Extract the (x, y) coordinate from the center of the cell holding the provided text.  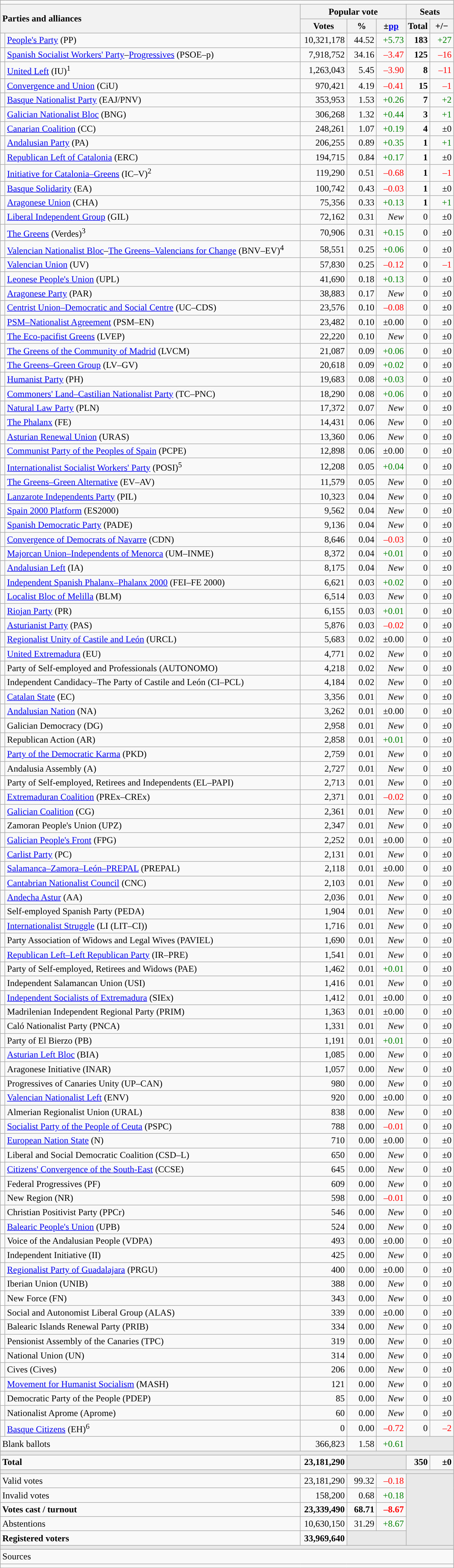
8,646 (324, 539)
Nationalist Aprome (Aprome) (153, 1413)
Lanzarote Independents Party (PIL) (153, 496)
2,858 (324, 740)
Balearic People's Union (UPB) (153, 1227)
3,356 (324, 697)
Independent Candidacy–The Party of Castile and León (CI–PCL) (153, 682)
75,356 (324, 203)
+0.19 (391, 129)
1.53 (362, 100)
+0.03 (391, 379)
–0.68 (391, 173)
Andalusia Assembly (A) (153, 769)
20,618 (324, 365)
0.68 (362, 1495)
+0.26 (391, 100)
Regionalist Party of Guadalajara (PRGU) (153, 1270)
194,715 (324, 157)
Galician Nationalist Bloc (BNG) (153, 114)
–8.67 (391, 1509)
3 (418, 114)
The Phalanx (FE) (153, 422)
2,252 (324, 840)
0.18 (362, 279)
% (362, 26)
388 (324, 1284)
Aragonese Party (PAR) (153, 293)
Extremaduran Coalition (PREx–CREx) (153, 797)
339 (324, 1313)
343 (324, 1298)
0.84 (362, 157)
1,412 (324, 998)
Republican Action (AR) (153, 740)
Republican Left of Catalonia (ERC) (153, 157)
+8.67 (391, 1524)
1.32 (362, 114)
6,621 (324, 582)
European Nation State (N) (153, 1141)
Andalusian Party (PA) (153, 143)
Pensionist Assembly of the Canaries (TPC) (153, 1341)
Republican Left–Left Republican Party (IR–PRE) (153, 954)
1,191 (324, 1041)
+0.18 (391, 1495)
524 (324, 1227)
5,876 (324, 625)
58,551 (324, 249)
Movement for Humanist Socialism (MASH) (153, 1384)
Commoners' Land–Castilian Nationalist Party (TC–PNC) (153, 394)
Spanish Democratic Party (PADE) (153, 525)
Socialist Party of the People of Ceuta (PSPC) (153, 1126)
Independent Spanish Phalanx–Phalanx 2000 (FEI–FE 2000) (153, 582)
+2 (442, 100)
21,087 (324, 351)
10,630,150 (324, 1524)
Basque Solidarity (EA) (153, 188)
598 (324, 1198)
645 (324, 1169)
Humanist Party (PH) (153, 379)
0.17 (362, 293)
The Greens (Verdes)3 (153, 232)
–11 (442, 70)
Votes (324, 26)
Madrilenian Independent Regional Party (PRIM) (153, 1012)
Spanish Socialist Workers' Party–Progressives (PSOE–p) (153, 55)
17,372 (324, 408)
±pp (391, 26)
Canarian Coalition (CC) (153, 129)
4 (418, 129)
Party of the Democratic Karma (PKD) (153, 754)
10,323 (324, 496)
44.52 (362, 40)
425 (324, 1255)
Aragonese Initiative (INAR) (153, 1069)
Initiative for Catalonia–Greens (IC–V)2 (153, 173)
Independent Socialists of Extremadura (SIEx) (153, 998)
Regionalist Unity of Castile and León (URCL) (153, 640)
15 (418, 86)
Salamanca–Zamora–León–PREPAL (PREPAL) (153, 869)
0.07 (362, 408)
2,361 (324, 811)
23,482 (324, 322)
Communist Party of the Peoples of Spain (PCPE) (153, 451)
Party of Self-employed, Retirees and Independents (EL–PAPI) (153, 783)
1,690 (324, 940)
38,883 (324, 293)
Centrist Union–Democratic and Social Centre (UC–CDS) (153, 308)
Progressives of Canaries Unity (UP–CAN) (153, 1083)
People's Party (PP) (153, 40)
68.71 (362, 1509)
Carlist Party (PC) (153, 854)
7 (418, 100)
+0.17 (391, 157)
Asturianist Party (PAS) (153, 625)
4.19 (362, 86)
22,220 (324, 336)
1,331 (324, 1026)
+0.35 (391, 143)
6,514 (324, 597)
12,898 (324, 451)
206,255 (324, 143)
Invalid votes (150, 1495)
Blank ballots (150, 1444)
838 (324, 1112)
5.45 (362, 70)
1,716 (324, 926)
Zamoran People's Union (UPZ) (153, 826)
920 (324, 1098)
99.32 (362, 1481)
New Force (FN) (153, 1298)
183 (418, 40)
18,290 (324, 394)
+0.61 (391, 1444)
Basque Nationalist Party (EAJ/PNV) (153, 100)
248,261 (324, 129)
–16 (442, 55)
PSM–Nationalist Agreement (PSM–EN) (153, 322)
Cives (Cives) (153, 1370)
33,969,640 (324, 1538)
–0.08 (391, 308)
493 (324, 1241)
Party of El Bierzo (PB) (153, 1041)
Internationalist Socialist Workers' Party (POSI)5 (153, 466)
2,131 (324, 854)
Christian Positivist Party (PPCr) (153, 1212)
Aragonese Union (CHA) (153, 203)
Voice of the Andalusian People (VDPA) (153, 1241)
Valid votes (150, 1481)
85 (324, 1398)
70,906 (324, 232)
Internationalist Struggle (LI (LIT–CI)) (153, 926)
2,036 (324, 897)
Convergence and Union (CiU) (153, 86)
United Extremadura (EU) (153, 654)
119,290 (324, 173)
Party Association of Widows and Legal Wives (PAVIEL) (153, 940)
Independent Initiative (II) (153, 1255)
Party of Self-employed, Retirees and Widows (PAE) (153, 969)
New Region (NR) (153, 1198)
Asturian Left Bloc (BIA) (153, 1055)
–0.41 (391, 86)
Social and Autonomist Liberal Group (ALAS) (153, 1313)
The Greens of the Community of Madrid (LVCM) (153, 351)
125 (418, 55)
The Eco-pacifist Greens (LVEP) (153, 336)
Votes cast / turnout (150, 1509)
+5.73 (391, 40)
10,321,178 (324, 40)
23,576 (324, 308)
350 (418, 1462)
710 (324, 1141)
Abstentions (150, 1524)
National Union (UN) (153, 1355)
34.16 (362, 55)
0.51 (362, 173)
Democratic Party of the People (PDEP) (153, 1398)
Andalusian Left (IA) (153, 568)
+/− (442, 26)
–0.12 (391, 265)
Registered voters (150, 1538)
2,713 (324, 783)
9,562 (324, 511)
3,262 (324, 711)
4,771 (324, 654)
Almerian Regionalist Union (URAL) (153, 1112)
Catalan State (EC) (153, 697)
2,759 (324, 754)
Leonese People's Union (UPL) (153, 279)
319 (324, 1341)
–3.47 (391, 55)
57,830 (324, 265)
1,085 (324, 1055)
980 (324, 1083)
546 (324, 1212)
+0.15 (391, 232)
334 (324, 1327)
13,360 (324, 437)
6,155 (324, 611)
Localist Bloc of Melilla (BLM) (153, 597)
1,057 (324, 1069)
Majorcan Union–Independents of Menorca (UM–INME) (153, 554)
2,118 (324, 869)
2,103 (324, 883)
The Greens–Green Group (LV–GV) (153, 365)
1,904 (324, 912)
41,690 (324, 279)
31.29 (362, 1524)
Asturian Renewal Union (URAS) (153, 437)
Liberal Independent Group (GIL) (153, 217)
Andecha Astur (AA) (153, 897)
8,175 (324, 568)
12,208 (324, 466)
100,742 (324, 188)
–2 (442, 1428)
Valencian Union (UV) (153, 265)
Andalusian Nation (NA) (153, 711)
306,268 (324, 114)
–3.90 (391, 70)
609 (324, 1184)
Spain 2000 Platform (ES2000) (153, 511)
206 (324, 1370)
Galician Democracy (DG) (153, 725)
353,953 (324, 100)
Cantabrian Nationalist Council (CNC) (153, 883)
4,218 (324, 668)
Parties and alliances (150, 19)
2,727 (324, 769)
2,347 (324, 826)
Balearic Islands Renewal Party (PRIB) (153, 1327)
0.33 (362, 203)
Independent Salamancan Union (USI) (153, 983)
0.89 (362, 143)
The Greens–Green Alternative (EV–AV) (153, 482)
1,462 (324, 969)
+27 (442, 40)
72,162 (324, 217)
1.58 (362, 1444)
1,363 (324, 1012)
19,683 (324, 379)
5,683 (324, 640)
23,339,490 (324, 1509)
1.07 (362, 129)
Self-employed Spanish Party (PEDA) (153, 912)
+0.04 (391, 466)
–0.18 (391, 1481)
Party of Self-employed and Professionals (AUTONOMO) (153, 668)
8,372 (324, 554)
650 (324, 1155)
9,136 (324, 525)
Seats (430, 12)
14,431 (324, 422)
11,579 (324, 482)
158,200 (324, 1495)
Galician Coalition (CG) (153, 811)
Valencian Nationalist Left (ENV) (153, 1098)
Caló Nationalist Party (PNCA) (153, 1026)
366,823 (324, 1444)
4,184 (324, 682)
Valencian Nationalist Bloc–The Greens–Valencians for Change (BNV–EV)4 (153, 249)
0.43 (362, 188)
314 (324, 1355)
970,421 (324, 86)
–0.72 (391, 1428)
Federal Progressives (PF) (153, 1184)
Riojan Party (PR) (153, 611)
Galician People's Front (FPG) (153, 840)
400 (324, 1270)
2,958 (324, 725)
Iberian Union (UNIB) (153, 1284)
60 (324, 1413)
1,541 (324, 954)
1,263,043 (324, 70)
+0.44 (391, 114)
8 (418, 70)
Convergence of Democrats of Navarre (CDN) (153, 539)
Natural Law Party (PLN) (153, 408)
Popular vote (353, 12)
121 (324, 1384)
2,371 (324, 797)
Basque Citizens (EH)6 (153, 1428)
United Left (IU)1 (153, 70)
1,416 (324, 983)
788 (324, 1126)
Liberal and Social Democratic Coalition (CSD–L) (153, 1155)
Citizens' Convergence of the South-East (CCSE) (153, 1169)
Sources (227, 1557)
7,918,752 (324, 55)
